Determine the (X, Y) coordinate at the center of the cell enclosing the given text.  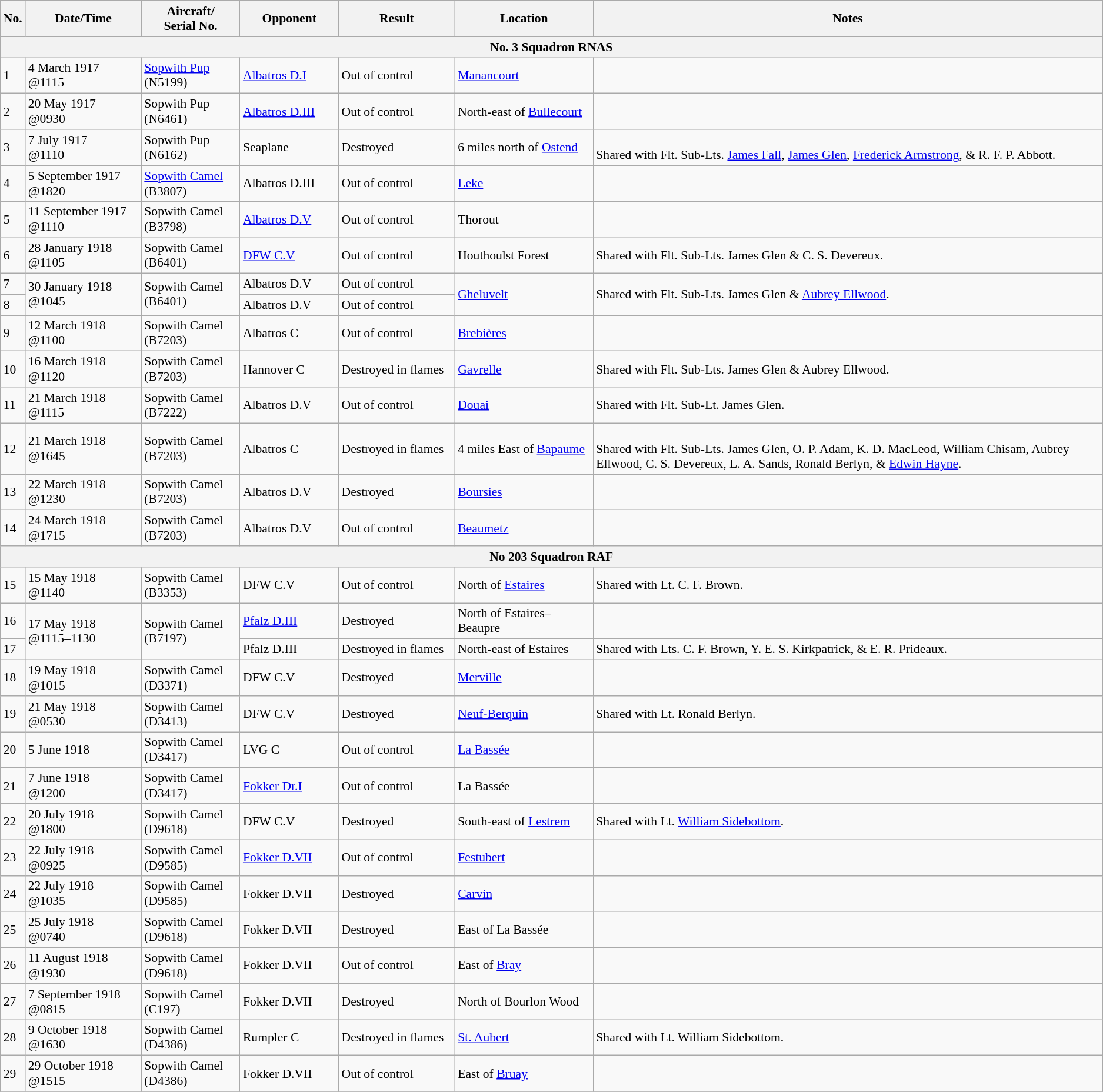
15 May 1918@1140 (84, 585)
19 May 1918@1015 (84, 678)
17 May 1918@1115–1130 (84, 632)
11 September 1917@1110 (84, 219)
North-east of Bullecourt (524, 112)
East of La Bassée (524, 930)
Thorout (524, 219)
Carvin (524, 893)
No 203 Squadron RAF (552, 557)
5 June 1918 (84, 750)
24 (13, 893)
16 March 1918@1120 (84, 369)
Shared with Lts. C. F. Brown, Y. E. S. Kirkpatrick, & E. R. Prideaux. (847, 650)
21 May 1918@0530 (84, 714)
9 (13, 333)
6 miles north of Ostend (524, 147)
South-east of Lestrem (524, 821)
Result (397, 19)
East of Bruay (524, 1073)
22 July 1918@1035 (84, 893)
21 March 1918@1115 (84, 405)
Gheluvelt (524, 294)
Sopwith Camel(B7197) (191, 632)
Seaplane (289, 147)
11 August 1918@1930 (84, 966)
13 (13, 492)
Rumpler C (289, 1038)
Sopwith Pup(N6162) (191, 147)
27 (13, 1001)
18 (13, 678)
Shared with Lt. Ronald Berlyn. (847, 714)
Sopwith Camel(B3807) (191, 184)
Beaumetz (524, 528)
14 (13, 528)
Gavrelle (524, 369)
21 (13, 786)
8 (13, 305)
Boursies (524, 492)
25 (13, 930)
North-east of Estaires (524, 650)
Shared with Lt. C. F. Brown. (847, 585)
4 (13, 184)
5 September 1917@1820 (84, 184)
St. Aubert (524, 1038)
9 October 1918@1630 (84, 1038)
7 July 1917@1110 (84, 147)
Douai (524, 405)
Brebières (524, 333)
29 October 1918@1515 (84, 1073)
16 (13, 621)
LVG C (289, 750)
1 (13, 75)
Sopwith Camel(C197) (191, 1001)
5 (13, 219)
Leke (524, 184)
Notes (847, 19)
20 July 1918@1800 (84, 821)
28 January 1918@1105 (84, 255)
Houthoulst Forest (524, 255)
12 March 1918@1100 (84, 333)
Sopwith Pup(N6461) (191, 112)
Sopwith Camel(B3353) (191, 585)
Date/Time (84, 19)
Hannover C (289, 369)
Sopwith Pup(N5199) (191, 75)
4 miles East of Bapaume (524, 448)
10 (13, 369)
7 (13, 284)
25 July 1918@0740 (84, 930)
2 (13, 112)
28 (13, 1038)
23 (13, 858)
Neuf-Berquin (524, 714)
7 September 1918@0815 (84, 1001)
Opponent (289, 19)
Sopwith Camel(B3798) (191, 219)
21 March 1918@1645 (84, 448)
20 (13, 750)
East of Bray (524, 966)
30 January 1918@1045 (84, 294)
Fokker Dr.I (289, 786)
22 March 1918@1230 (84, 492)
19 (13, 714)
Shared with Flt. Sub-Lt. James Glen. (847, 405)
Shared with Flt. Sub-Lts. James Glen & C. S. Devereux. (847, 255)
North of Bourlon Wood (524, 1001)
7 June 1918@1200 (84, 786)
Aircraft/Serial No. (191, 19)
20 May 1917@0930 (84, 112)
Shared with Flt. Sub-Lts. James Fall, James Glen, Frederick Armstrong, & R. F. P. Abbott. (847, 147)
Sopwith Camel(D3371) (191, 678)
29 (13, 1073)
26 (13, 966)
3 (13, 147)
Merville (524, 678)
22 July 1918@0925 (84, 858)
Sopwith Camel(D3413) (191, 714)
North of Estaires–Beaupre (524, 621)
Sopwith Camel(B7222) (191, 405)
15 (13, 585)
No. 3 Squadron RNAS (552, 47)
22 (13, 821)
No. (13, 19)
Manancourt (524, 75)
4 March 1917@1115 (84, 75)
17 (13, 650)
24 March 1918@1715 (84, 528)
North of Estaires (524, 585)
Albatros D.I (289, 75)
Location (524, 19)
12 (13, 448)
Festubert (524, 858)
6 (13, 255)
11 (13, 405)
